Capture the cell that displays the provided text and extract its [X, Y] central coordinate. 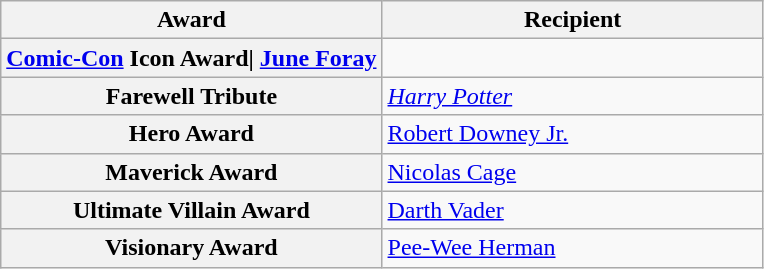
Hero Award [192, 134]
Maverick Award [192, 172]
Robert Downey Jr. [572, 134]
Ultimate Villain Award [192, 210]
Nicolas Cage [572, 172]
Darth Vader [572, 210]
Recipient [572, 20]
Harry Potter [572, 96]
Pee-Wee Herman [572, 248]
Farewell Tribute [192, 96]
Award [192, 20]
Comic-Con Icon Award| June Foray [192, 58]
Visionary Award [192, 248]
